For the text-containing cell, return its midpoint in (X, Y) coordinate format. 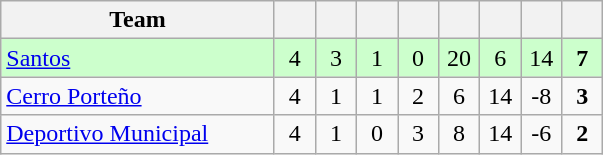
Team (138, 20)
Deportivo Municipal (138, 134)
-8 (542, 96)
8 (460, 134)
7 (582, 58)
Santos (138, 58)
20 (460, 58)
Cerro Porteño (138, 96)
-6 (542, 134)
